Capture the cell that displays the provided text and extract its (x, y) central coordinate. 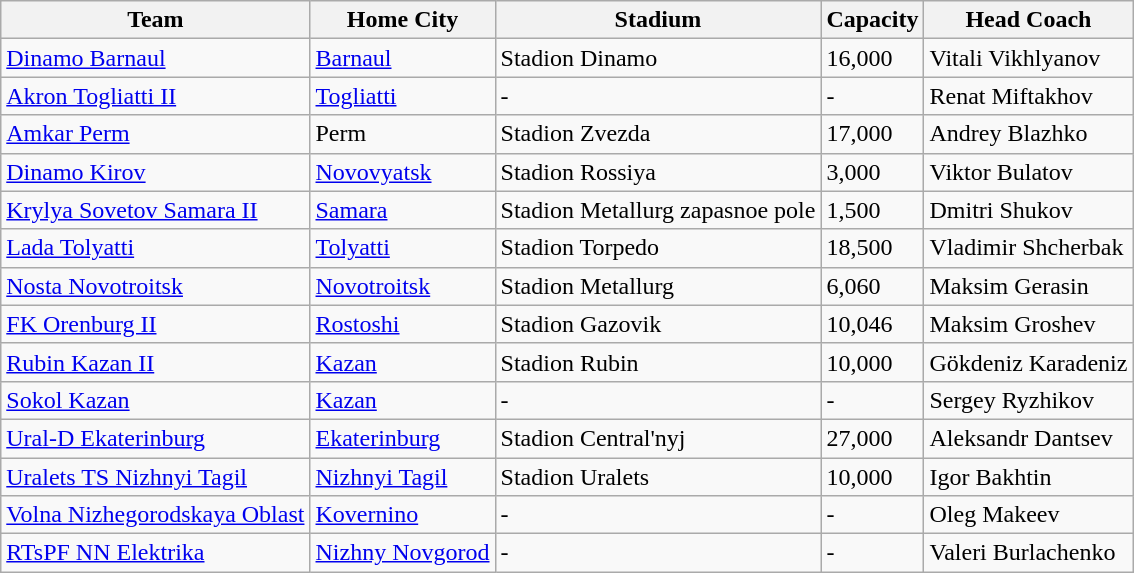
Ekaterinburg (402, 438)
Renat Miftakhov (1028, 96)
Lada Tolyatti (156, 248)
Vladimir Shcherbak (1028, 248)
Oleg Makeev (1028, 515)
Maksim Groshev (1028, 324)
Stadion Central'nyj (658, 438)
Stadium (658, 20)
Novotroitsk (402, 286)
Valeri Burlachenko (1028, 553)
Head Coach (1028, 20)
Samara (402, 210)
Amkar Perm (156, 134)
Volna Nizhegorodskaya Oblast (156, 515)
Capacity (872, 20)
Krylya Sovetov Samara II (156, 210)
Maksim Gerasin (1028, 286)
Kovernino (402, 515)
Aleksandr Dantsev (1028, 438)
10,046 (872, 324)
Perm (402, 134)
Dmitri Shukov (1028, 210)
3,000 (872, 172)
Viktor Bulatov (1028, 172)
Andrey Blazhko (1028, 134)
Rostoshi (402, 324)
Dinamo Barnaul (156, 58)
Novovyatsk (402, 172)
Dinamo Kirov (156, 172)
Stadion Zvezda (658, 134)
Stadion Metallurg (658, 286)
Sokol Kazan (156, 400)
Nosta Novotroitsk (156, 286)
Igor Bakhtin (1028, 477)
Stadion Torpedo (658, 248)
Stadion Rossiya (658, 172)
Sergey Ryzhikov (1028, 400)
Nizhny Novgorod (402, 553)
Ural-D Ekaterinburg (156, 438)
Stadion Rubin (658, 362)
Gökdeniz Karadeniz (1028, 362)
Stadion Uralets (658, 477)
16,000 (872, 58)
Stadion Gazovik (658, 324)
27,000 (872, 438)
Rubin Kazan II (156, 362)
Barnaul (402, 58)
Akron Togliatti II (156, 96)
Home City (402, 20)
Team (156, 20)
Nizhnyi Tagil (402, 477)
1,500 (872, 210)
Stadion Dinamo (658, 58)
6,060 (872, 286)
17,000 (872, 134)
Uralets TS Nizhnyi Tagil (156, 477)
FK Orenburg II (156, 324)
Tolyatti (402, 248)
Vitali Vikhlyanov (1028, 58)
Togliatti (402, 96)
Stadion Metallurg zapasnoe pole (658, 210)
RTsPF NN Elektrika (156, 553)
18,500 (872, 248)
